Capture the cell that displays the provided text and extract its (X, Y) central coordinate. 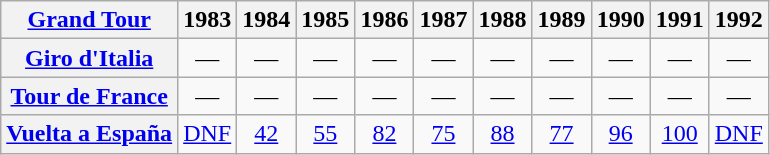
1987 (444, 20)
82 (384, 134)
96 (620, 134)
1990 (620, 20)
55 (326, 134)
1988 (502, 20)
75 (444, 134)
1989 (562, 20)
1986 (384, 20)
Giro d'Italia (90, 58)
1984 (266, 20)
1985 (326, 20)
88 (502, 134)
Grand Tour (90, 20)
Vuelta a España (90, 134)
1991 (680, 20)
42 (266, 134)
1983 (208, 20)
Tour de France (90, 96)
100 (680, 134)
1992 (738, 20)
77 (562, 134)
